Pinpoint the cell where the given text exists, returning its [x, y] midpoint coordinate. 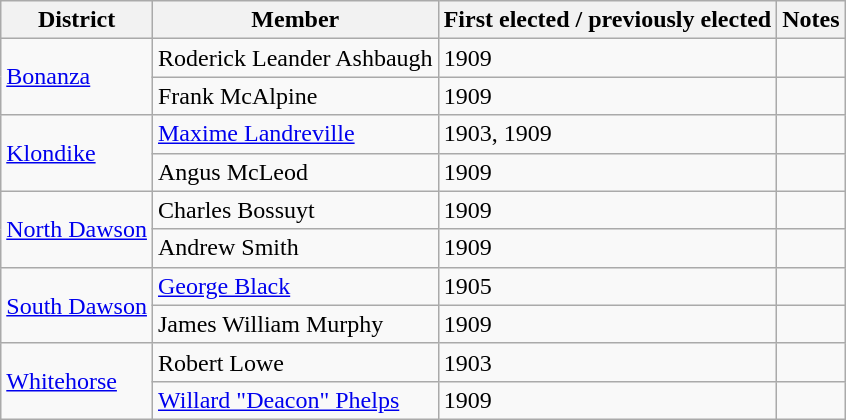
Member [295, 20]
Andrew Smith [295, 248]
Charles Bossuyt [295, 210]
Frank McAlpine [295, 96]
Robert Lowe [295, 362]
South Dawson [77, 305]
1905 [608, 286]
Klondike [77, 153]
Maxime Landreville [295, 134]
Willard "Deacon" Phelps [295, 400]
District [77, 20]
Angus McLeod [295, 172]
Whitehorse [77, 381]
George Black [295, 286]
James William Murphy [295, 324]
Bonanza [77, 77]
Roderick Leander Ashbaugh [295, 58]
Notes [811, 20]
First elected / previously elected [608, 20]
1903, 1909 [608, 134]
1903 [608, 362]
North Dawson [77, 229]
